Capture the cell that displays the provided text and extract its [X, Y] central coordinate. 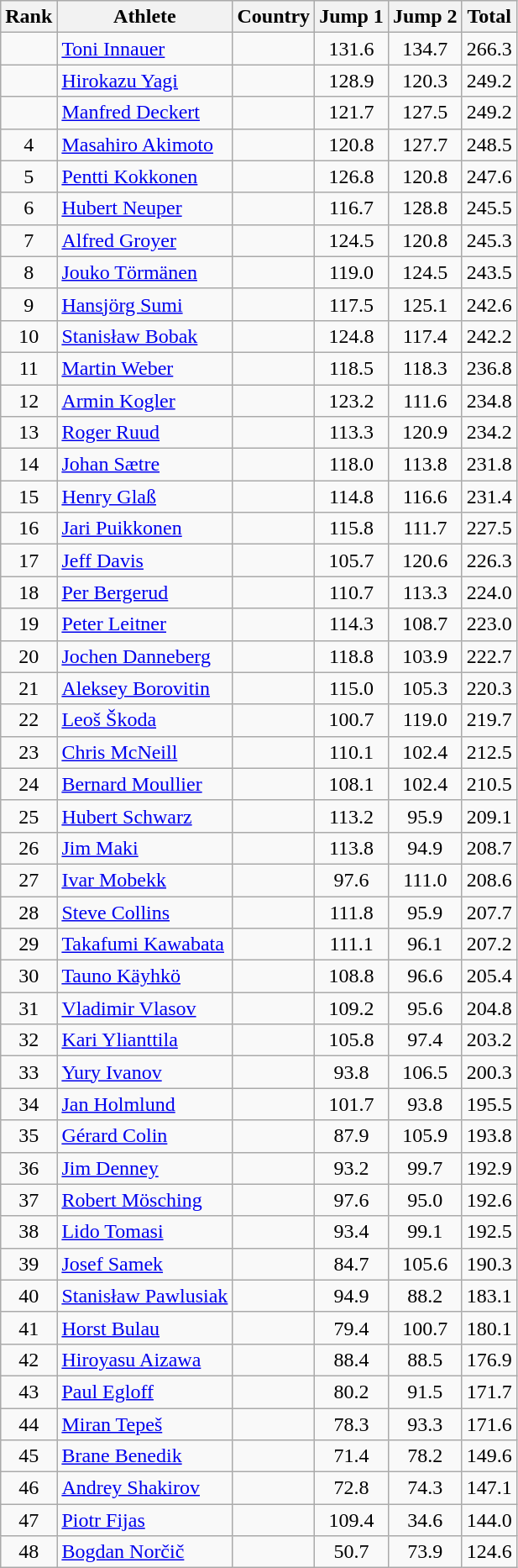
50.7 [352, 1552]
108.8 [352, 976]
266.3 [489, 49]
205.4 [489, 976]
127.7 [425, 145]
Horst Bulau [144, 1328]
Miran Tepeš [144, 1424]
111.7 [425, 529]
171.7 [489, 1392]
Masahiro Akimoto [144, 145]
79.4 [352, 1328]
123.2 [352, 401]
234.2 [489, 433]
16 [29, 529]
113.2 [352, 816]
114.8 [352, 497]
Armin Kogler [144, 401]
245.3 [489, 240]
231.4 [489, 497]
109.4 [352, 1520]
190.3 [489, 1264]
207.7 [489, 912]
210.5 [489, 784]
18 [29, 592]
126.8 [352, 176]
Josef Samek [144, 1264]
224.0 [489, 592]
35 [29, 1136]
28 [29, 912]
15 [29, 497]
195.5 [489, 1104]
37 [29, 1200]
Martin Weber [144, 368]
84.7 [352, 1264]
117.5 [352, 304]
121.7 [352, 113]
5 [29, 176]
44 [29, 1424]
111.6 [425, 401]
108.7 [425, 624]
120.3 [425, 81]
74.3 [425, 1488]
Jari Puikkonen [144, 529]
227.5 [489, 529]
Stanisław Bobak [144, 336]
Takafumi Kawabata [144, 944]
Roger Ruud [144, 433]
Jump 1 [352, 17]
Jouko Törmänen [144, 272]
106.5 [425, 1072]
99.1 [425, 1232]
34.6 [425, 1520]
105.8 [352, 1040]
120.9 [425, 433]
26 [29, 848]
109.2 [352, 1008]
Peter Leitner [144, 624]
247.6 [489, 176]
97.4 [425, 1040]
8 [29, 272]
149.6 [489, 1456]
Hubert Schwarz [144, 816]
39 [29, 1264]
45 [29, 1456]
Ivar Mobekk [144, 880]
105.7 [352, 560]
111.0 [425, 880]
115.0 [352, 688]
Robert Mösching [144, 1200]
Gérard Colin [144, 1136]
222.7 [489, 656]
78.3 [352, 1424]
Country [274, 17]
Jochen Danneberg [144, 656]
120.6 [425, 560]
Hirokazu Yagi [144, 81]
91.5 [425, 1392]
95.6 [425, 1008]
Toni Innauer [144, 49]
71.4 [352, 1456]
245.5 [489, 208]
Jump 2 [425, 17]
36 [29, 1168]
124.8 [352, 336]
Stanisław Pawlusiak [144, 1296]
110.7 [352, 592]
231.8 [489, 465]
42 [29, 1360]
4 [29, 145]
114.3 [352, 624]
Tauno Käyhkö [144, 976]
25 [29, 816]
6 [29, 208]
105.9 [425, 1136]
248.5 [489, 145]
Hiroyasu Aizawa [144, 1360]
192.5 [489, 1232]
7 [29, 240]
Andrey Shakirov [144, 1488]
Bernard Moullier [144, 784]
88.5 [425, 1360]
46 [29, 1488]
110.1 [352, 752]
192.6 [489, 1200]
Jim Maki [144, 848]
Leoš Škoda [144, 720]
40 [29, 1296]
Bogdan Norčič [144, 1552]
183.1 [489, 1296]
180.1 [489, 1328]
Yury Ivanov [144, 1072]
Aleksey Borovitin [144, 688]
Rank [29, 17]
103.9 [425, 656]
Pentti Kokkonen [144, 176]
20 [29, 656]
124.6 [489, 1552]
17 [29, 560]
96.1 [425, 944]
242.6 [489, 304]
212.5 [489, 752]
88.2 [425, 1296]
204.8 [489, 1008]
Piotr Fijas [144, 1520]
10 [29, 336]
Jeff Davis [144, 560]
236.8 [489, 368]
14 [29, 465]
209.1 [489, 816]
Total [489, 17]
101.7 [352, 1104]
134.7 [425, 49]
147.1 [489, 1488]
118.0 [352, 465]
27 [29, 880]
111.1 [352, 944]
Brane Benedik [144, 1456]
115.8 [352, 529]
118.5 [352, 368]
220.3 [489, 688]
21 [29, 688]
96.6 [425, 976]
Manfred Deckert [144, 113]
30 [29, 976]
Johan Sætre [144, 465]
219.7 [489, 720]
117.4 [425, 336]
43 [29, 1392]
99.7 [425, 1168]
234.8 [489, 401]
24 [29, 784]
9 [29, 304]
243.5 [489, 272]
108.1 [352, 784]
226.3 [489, 560]
95.0 [425, 1200]
128.9 [352, 81]
Alfred Groyer [144, 240]
73.9 [425, 1552]
87.9 [352, 1136]
116.6 [425, 497]
33 [29, 1072]
32 [29, 1040]
144.0 [489, 1520]
223.0 [489, 624]
127.5 [425, 113]
93.2 [352, 1168]
47 [29, 1520]
128.8 [425, 208]
176.9 [489, 1360]
Kari Ylianttila [144, 1040]
105.3 [425, 688]
105.6 [425, 1264]
192.9 [489, 1168]
Lido Tomasi [144, 1232]
131.6 [352, 49]
Jan Holmlund [144, 1104]
Henry Glaß [144, 497]
22 [29, 720]
93.3 [425, 1424]
Hansjörg Sumi [144, 304]
Vladimir Vlasov [144, 1008]
23 [29, 752]
208.6 [489, 880]
78.2 [425, 1456]
193.8 [489, 1136]
111.8 [352, 912]
Per Bergerud [144, 592]
80.2 [352, 1392]
38 [29, 1232]
118.8 [352, 656]
Paul Egloff [144, 1392]
171.6 [489, 1424]
93.4 [352, 1232]
72.8 [352, 1488]
34 [29, 1104]
19 [29, 624]
Athlete [144, 17]
12 [29, 401]
41 [29, 1328]
11 [29, 368]
31 [29, 1008]
48 [29, 1552]
125.1 [425, 304]
118.3 [425, 368]
207.2 [489, 944]
Steve Collins [144, 912]
208.7 [489, 848]
Jim Denney [144, 1168]
Chris McNeill [144, 752]
116.7 [352, 208]
88.4 [352, 1360]
200.3 [489, 1072]
203.2 [489, 1040]
Hubert Neuper [144, 208]
13 [29, 433]
242.2 [489, 336]
29 [29, 944]
